Capture the cell that displays the provided text and extract its [x, y] central coordinate. 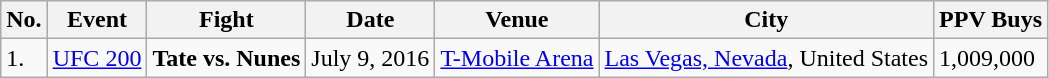
City [766, 20]
July 9, 2016 [370, 58]
Date [370, 20]
Venue [517, 20]
Las Vegas, Nevada, United States [766, 58]
No. [24, 20]
Tate vs. Nunes [226, 58]
T-Mobile Arena [517, 58]
Event [97, 20]
PPV Buys [991, 20]
1. [24, 58]
Fight [226, 20]
1,009,000 [991, 58]
UFC 200 [97, 58]
